Return (x, y) of the center of cell containing provided text 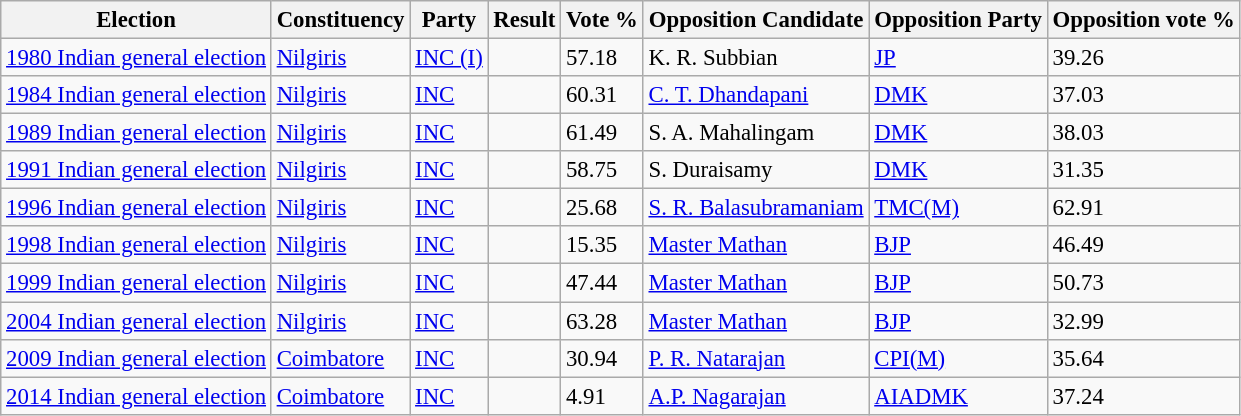
Opposition Party (958, 20)
Opposition Candidate (756, 20)
63.28 (602, 321)
1998 Indian general election (136, 245)
38.03 (1144, 133)
P. R. Natarajan (756, 358)
58.75 (602, 170)
1996 Indian general election (136, 208)
39.26 (1144, 58)
Constituency (340, 20)
4.91 (602, 396)
2004 Indian general election (136, 321)
25.68 (602, 208)
Vote % (602, 20)
30.94 (602, 358)
46.49 (1144, 245)
A.P. Nagarajan (756, 396)
31.35 (1144, 170)
1991 Indian general election (136, 170)
47.44 (602, 283)
Election (136, 20)
62.91 (1144, 208)
50.73 (1144, 283)
C. T. Dhandapani (756, 95)
60.31 (602, 95)
2009 Indian general election (136, 358)
S. R. Balasubramaniam (756, 208)
CPI(M) (958, 358)
AIADMK (958, 396)
K. R. Subbian (756, 58)
JP (958, 58)
S. A. Mahalingam (756, 133)
1984 Indian general election (136, 95)
TMC(M) (958, 208)
S. Duraisamy (756, 170)
INC (I) (449, 58)
2014 Indian general election (136, 396)
1989 Indian general election (136, 133)
32.99 (1144, 321)
35.64 (1144, 358)
37.24 (1144, 396)
Opposition vote % (1144, 20)
37.03 (1144, 95)
1980 Indian general election (136, 58)
61.49 (602, 133)
15.35 (602, 245)
1999 Indian general election (136, 283)
Party (449, 20)
Result (524, 20)
57.18 (602, 58)
